Provide the (x, y) coordinate of the cell's center where the given text is located.  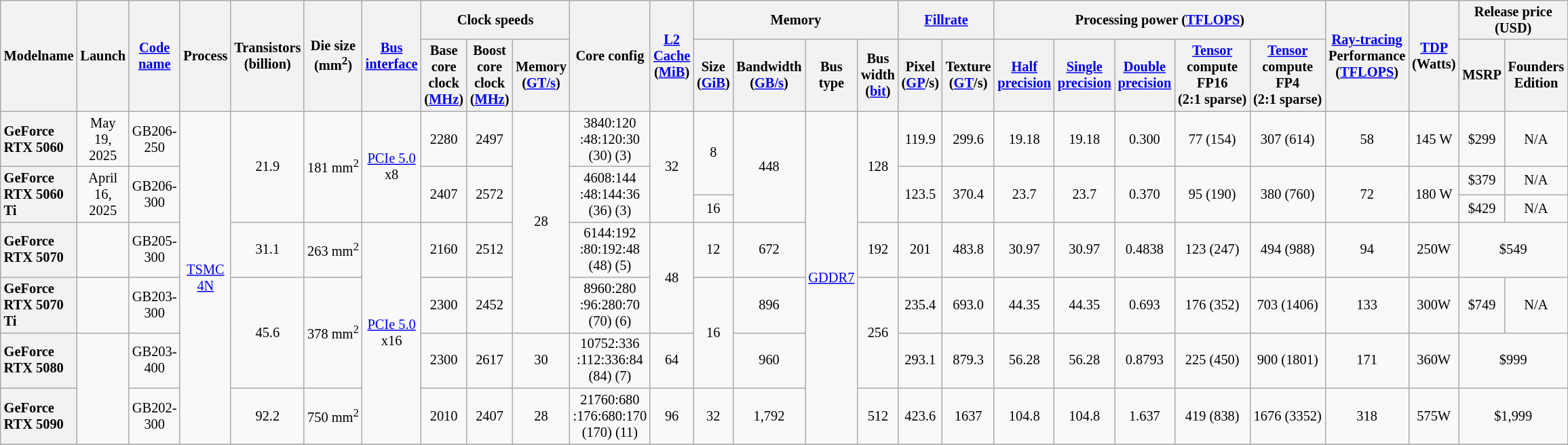
299.6 (968, 139)
GB203-400 (155, 360)
$749 (1482, 305)
$549 (1513, 250)
GeForce RTX 5070 (39, 250)
30 (541, 360)
693.0 (968, 305)
31.1 (267, 250)
2160 (444, 250)
GDDR7 (832, 277)
119.9 (920, 139)
48 (672, 277)
$999 (1513, 360)
Bandwidth (GB/s) (769, 75)
Transistors (billion) (267, 56)
960 (769, 360)
Double precision (1145, 75)
GeForce RTX 5080 (39, 360)
4608:144 :48:144:36 (36) (3) (610, 194)
$429 (1482, 208)
2512 (490, 250)
145 W (1434, 139)
575W (1434, 416)
Launch (103, 56)
192 (878, 250)
293.1 (920, 360)
703 (1406) (1288, 305)
$1,999 (1513, 416)
0.8793 (1145, 360)
Pixel (GP/s) (920, 75)
Bus interface (392, 56)
378 mm2 (333, 332)
1,792 (769, 416)
PCIe 5.0 x16 (392, 332)
0.370 (1145, 194)
Tensor compute FP16 (2:1 sparse) (1212, 75)
PCIe 5.0 x8 (392, 167)
GB205-300 (155, 250)
Process (205, 56)
896 (769, 305)
171 (1366, 360)
$379 (1482, 180)
2497 (490, 139)
133 (1366, 305)
Bus type (832, 75)
6144:192 :80:192:48 (48) (5) (610, 250)
123.5 (920, 194)
MSRP (1482, 75)
GB202-300 (155, 416)
GeForce RTX 5090 (39, 416)
GB206-250 (155, 139)
Size (GiB) (713, 75)
Processing power (TFLOPS) (1160, 20)
Texture (GT/s) (968, 75)
494 (988) (1288, 250)
2572 (490, 194)
Base core clock (MHz) (444, 75)
318 (1366, 416)
12 (713, 250)
123 (247) (1212, 250)
235.4 (920, 305)
Bus width (bit) (878, 75)
176 (352) (1212, 305)
Tensor compute FP4 (2:1 sparse) (1288, 75)
$299 (1482, 139)
96 (672, 416)
2452 (490, 305)
0.300 (1145, 139)
Memory (796, 20)
Clock speeds (495, 20)
64 (672, 360)
GeForce RTX 5060 Ti (39, 194)
TSMC 4N (205, 277)
2010 (444, 416)
879.3 (968, 360)
2617 (490, 360)
May 19, 2025 (103, 139)
21760:680 :176:680:170 (170) (11) (610, 416)
181 mm2 (333, 167)
8 (713, 153)
April 16, 2025 (103, 194)
512 (878, 416)
225 (450) (1212, 360)
GeForce RTX 5060 (39, 139)
GB203-300 (155, 305)
8960:280 :96:280:70 (70) (6) (610, 305)
0.4838 (1145, 250)
Release price (USD) (1513, 20)
Half precision (1025, 75)
3840:120 :48:120:30 (30) (3) (610, 139)
Code name (155, 56)
263 mm2 (333, 250)
Die size (mm2) (333, 56)
201 (920, 250)
1637 (968, 416)
1.637 (1145, 416)
Modelname (39, 56)
1676 (3352) (1288, 416)
307 (614) (1288, 139)
750 mm2 (333, 416)
Core config (610, 56)
128 (878, 167)
423.6 (920, 416)
77 (154) (1212, 139)
672 (769, 250)
Memory (GT/s) (541, 75)
Founders Edition (1536, 75)
900 (1801) (1288, 360)
Boost core clock (MHz) (490, 75)
45.6 (267, 332)
92.2 (267, 416)
58 (1366, 139)
448 (769, 167)
GeForce RTX 5070 Ti (39, 305)
L2 Cache (MiB) (672, 56)
180 W (1434, 194)
419 (838) (1212, 416)
256 (878, 332)
21.9 (267, 167)
380 (760) (1288, 194)
250W (1434, 250)
72 (1366, 194)
370.4 (968, 194)
GB206-300 (155, 194)
Fillrate (946, 20)
95 (190) (1212, 194)
94 (1366, 250)
Ray-tracing Performance (TFLOPS) (1366, 56)
360W (1434, 360)
483.8 (968, 250)
300W (1434, 305)
TDP (Watts) (1434, 56)
0.693 (1145, 305)
Single precision (1084, 75)
10752:336 :112:336:84 (84) (7) (610, 360)
2280 (444, 139)
